Search for the cell housing the specified text and yield its (x, y) center coordinate. 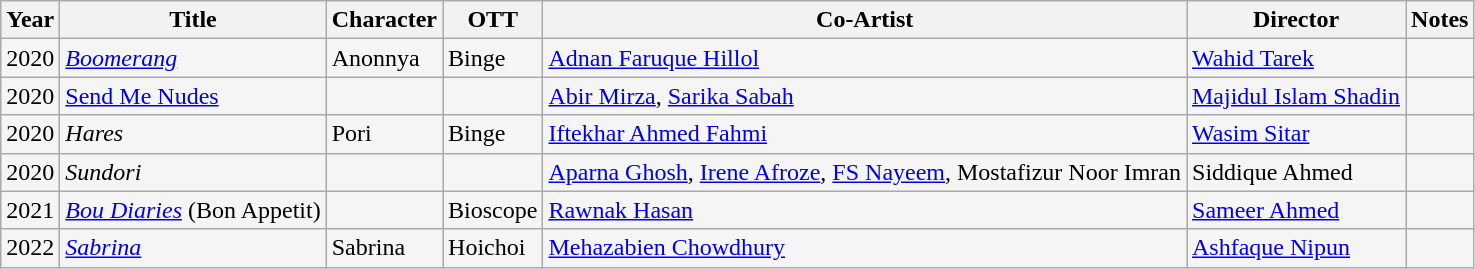
Sameer Ahmed (1296, 210)
Mehazabien Chowdhury (865, 248)
Bioscope (493, 210)
Rawnak Hasan (865, 210)
2021 (30, 210)
Anonnya (384, 58)
Siddique Ahmed (1296, 172)
2022 (30, 248)
Title (193, 20)
Wasim Sitar (1296, 134)
OTT (493, 20)
Boomerang (193, 58)
Year (30, 20)
Director (1296, 20)
Hares (193, 134)
Iftekhar Ahmed Fahmi (865, 134)
Sundori (193, 172)
Wahid Tarek (1296, 58)
Character (384, 20)
Ashfaque Nipun (1296, 248)
Hoichoi (493, 248)
Aparna Ghosh, Irene Afroze, FS Nayeem, Mostafizur Noor Imran (865, 172)
Notes (1440, 20)
Bou Diaries (Bon Appetit) (193, 210)
Pori (384, 134)
Send Me Nudes (193, 96)
Co-Artist (865, 20)
Majidul Islam Shadin (1296, 96)
Abir Mirza, Sarika Sabah (865, 96)
Adnan Faruque Hillol (865, 58)
